Pinpoint the cell where the given text exists, returning its [X, Y] midpoint coordinate. 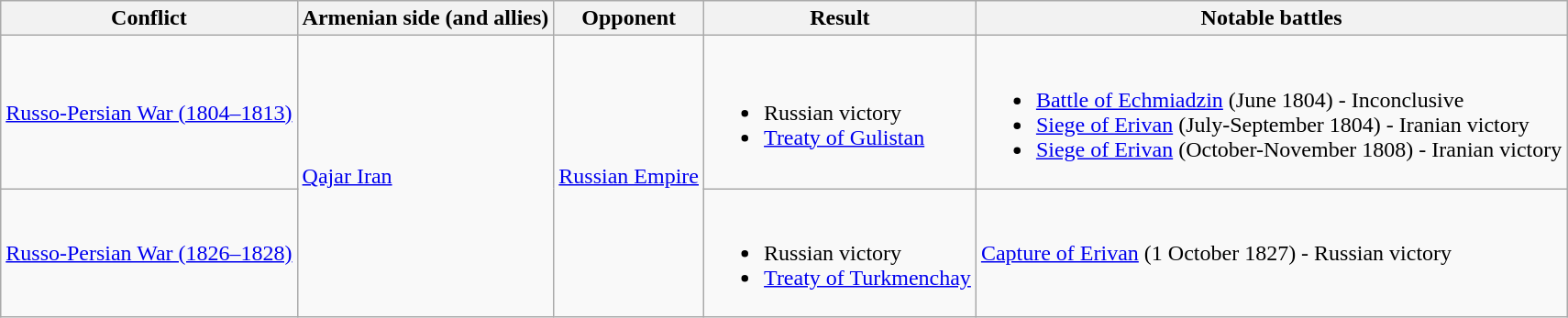
Opponent [629, 18]
Capture of Erivan (1 October 1827) - Russian victory [1271, 253]
Russo-Persian War (1804–1813) [149, 112]
Conflict [149, 18]
Russian victoryTreaty of Gulistan [840, 112]
Notable battles [1271, 18]
Russian Empire [629, 176]
Result [840, 18]
Armenian side (and allies) [425, 18]
Qajar Iran [425, 176]
Russo-Persian War (1826–1828) [149, 253]
Russian victoryTreaty of Turkmenchay [840, 253]
